Return [x, y] of the center of cell containing provided text 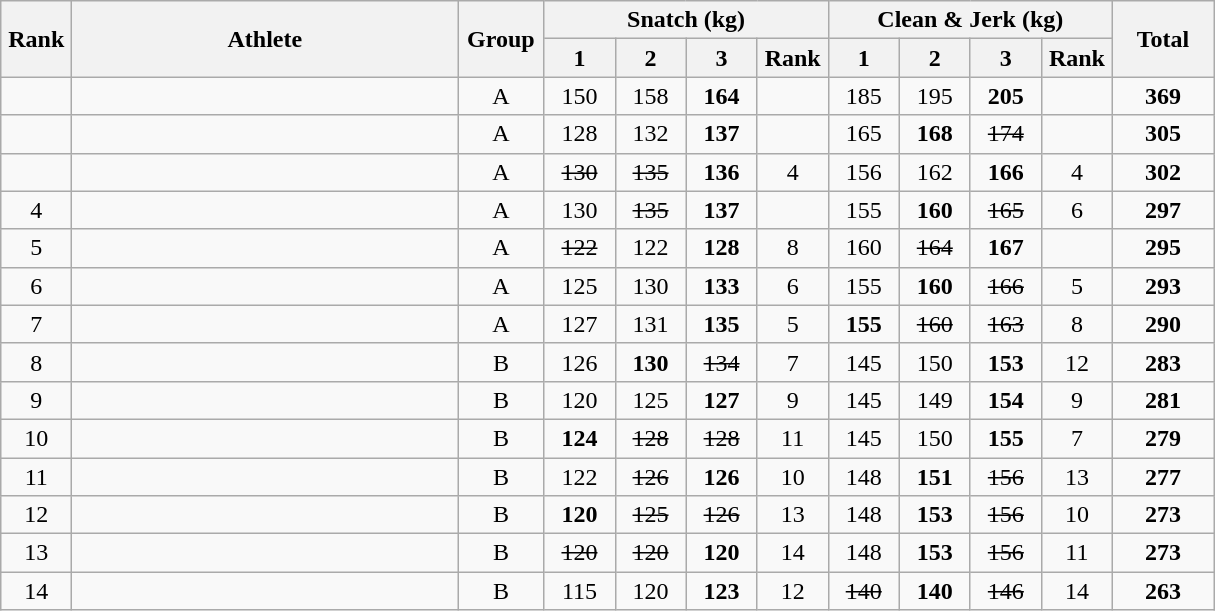
297 [1162, 210]
205 [1006, 96]
293 [1162, 286]
279 [1162, 438]
Athlete [265, 39]
277 [1162, 477]
134 [722, 362]
281 [1162, 400]
136 [722, 172]
154 [1006, 400]
162 [934, 172]
151 [934, 477]
195 [934, 96]
124 [580, 438]
302 [1162, 172]
Clean & Jerk (kg) [970, 20]
131 [650, 324]
Group [501, 39]
149 [934, 400]
146 [1006, 591]
185 [864, 96]
168 [934, 134]
163 [1006, 324]
158 [650, 96]
174 [1006, 134]
290 [1162, 324]
123 [722, 591]
369 [1162, 96]
115 [580, 591]
Snatch (kg) [686, 20]
132 [650, 134]
283 [1162, 362]
295 [1162, 248]
133 [722, 286]
305 [1162, 134]
263 [1162, 591]
167 [1006, 248]
Total [1162, 39]
